Search for the cell housing the specified text and yield its [X, Y] center coordinate. 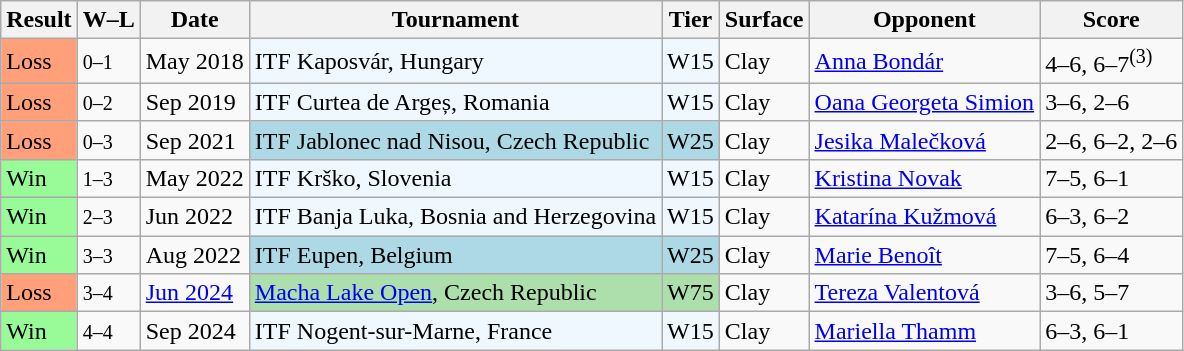
W75 [691, 293]
0–3 [108, 140]
3–6, 2–6 [1112, 102]
2–3 [108, 217]
Sep 2021 [194, 140]
Jun 2024 [194, 293]
Tier [691, 20]
1–3 [108, 178]
ITF Curtea de Argeș, Romania [455, 102]
ITF Kaposvár, Hungary [455, 62]
Sep 2024 [194, 331]
Aug 2022 [194, 255]
Jun 2022 [194, 217]
ITF Jablonec nad Nisou, Czech Republic [455, 140]
3–4 [108, 293]
Marie Benoît [924, 255]
Jesika Malečková [924, 140]
May 2018 [194, 62]
May 2022 [194, 178]
Macha Lake Open, Czech Republic [455, 293]
ITF Banja Luka, Bosnia and Herzegovina [455, 217]
Date [194, 20]
Tournament [455, 20]
Sep 2019 [194, 102]
Kristina Novak [924, 178]
7–5, 6–1 [1112, 178]
3–3 [108, 255]
4–4 [108, 331]
Score [1112, 20]
ITF Krško, Slovenia [455, 178]
0–1 [108, 62]
W–L [108, 20]
Opponent [924, 20]
Katarína Kužmová [924, 217]
ITF Eupen, Belgium [455, 255]
Anna Bondár [924, 62]
0–2 [108, 102]
2–6, 6–2, 2–6 [1112, 140]
4–6, 6–7(3) [1112, 62]
Mariella Thamm [924, 331]
7–5, 6–4 [1112, 255]
Result [39, 20]
Oana Georgeta Simion [924, 102]
Surface [764, 20]
6–3, 6–1 [1112, 331]
6–3, 6–2 [1112, 217]
ITF Nogent-sur-Marne, France [455, 331]
Tereza Valentová [924, 293]
3–6, 5–7 [1112, 293]
